Find where the given text appears and provide that cell's center as [x, y] coordinate. 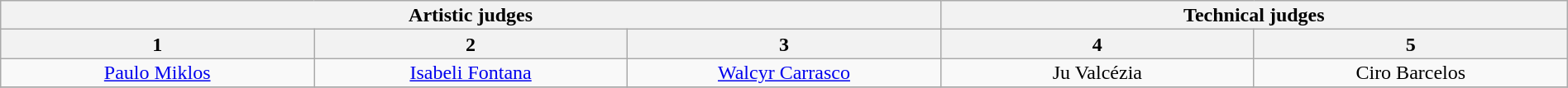
Artistic judges [471, 15]
4 [1097, 44]
Isabeli Fontana [471, 72]
Paulo Miklos [157, 72]
Ju Valcézia [1097, 72]
3 [784, 44]
2 [471, 44]
Technical judges [1254, 15]
5 [1411, 44]
Ciro Barcelos [1411, 72]
Walcyr Carrasco [784, 72]
1 [157, 44]
